Return the (x, y) coordinate for the center point of the cell that contains the specified text.  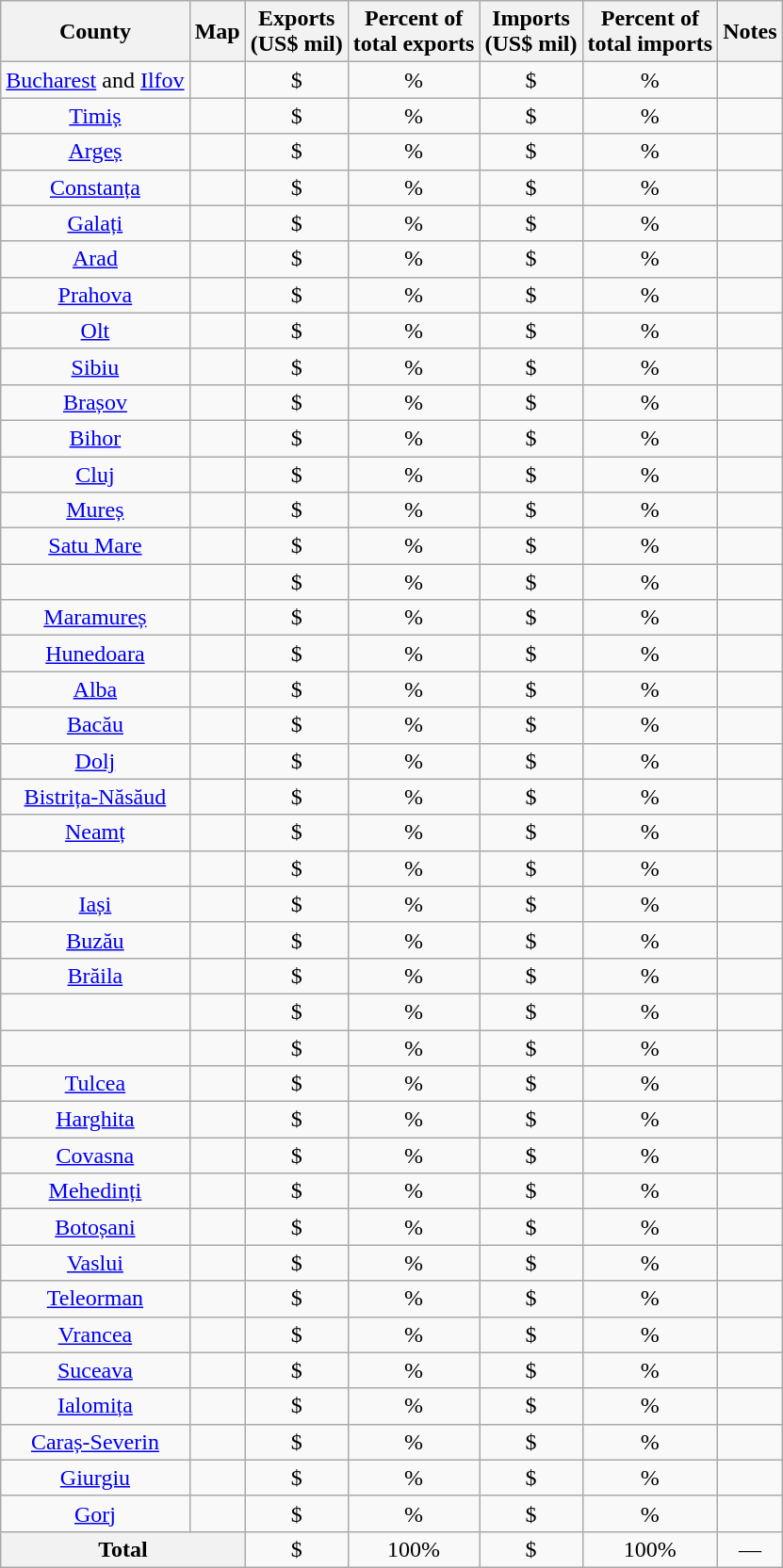
Mehedinți (95, 1191)
Harghita (95, 1120)
Notes (750, 32)
Percent of total exports (414, 32)
Neamț (95, 832)
Exports(US$ mil) (296, 32)
Botoșani (95, 1227)
Vaslui (95, 1263)
Ialomița (95, 1406)
Percent of total imports (650, 32)
Cluj (95, 474)
Total (122, 1549)
Olt (95, 331)
Suceava (95, 1370)
Caraș-Severin (95, 1442)
Arad (95, 259)
Bacău (95, 725)
Prahova (95, 295)
Iași (95, 904)
Galați (95, 223)
Covasna (95, 1156)
Brașov (95, 402)
Dolj (95, 761)
Tulcea (95, 1084)
Sibiu (95, 366)
Alba (95, 689)
County (95, 32)
Vrancea (95, 1334)
Buzău (95, 940)
Satu Mare (95, 546)
Bistrița-Năsăud (95, 797)
Constanța (95, 187)
Bihor (95, 438)
Hunedoara (95, 654)
Teleorman (95, 1299)
Argeș (95, 152)
Giurgiu (95, 1478)
Gorj (95, 1513)
Imports(US$ mil) (531, 32)
Timiș (95, 116)
— (750, 1549)
Maramureș (95, 618)
Bucharest and Ilfov (95, 80)
Brăila (95, 976)
Mureș (95, 510)
Map (217, 32)
